Return the (x, y) coordinate for the center point of the cell that contains the specified text.  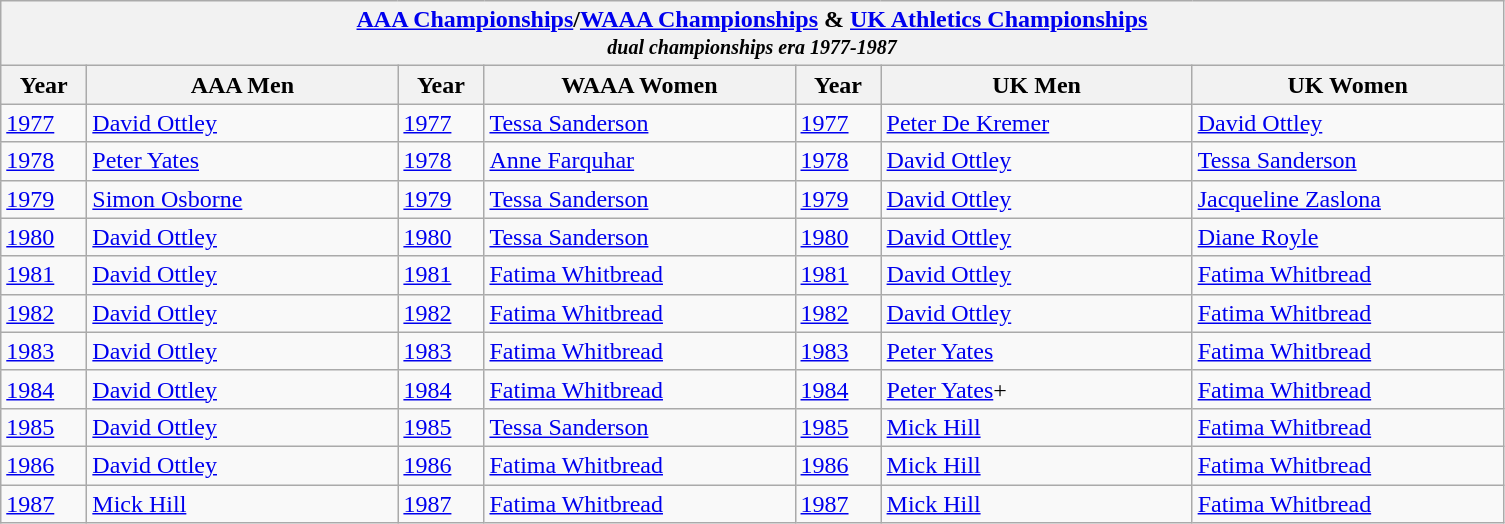
Diane Royle (1348, 237)
WAAA Women (640, 85)
Peter De Kremer (1036, 123)
AAA Men (242, 85)
Anne Farquhar (640, 161)
UK Men (1036, 85)
Peter Yates+ (1036, 389)
Jacqueline Zaslona (1348, 199)
UK Women (1348, 85)
Simon Osborne (242, 199)
AAA Championships/WAAA Championships & UK Athletics Championshipsdual championships era 1977-1987 (752, 34)
